Scan for the cell matching the given text and deliver its [x, y] coordinate at center. 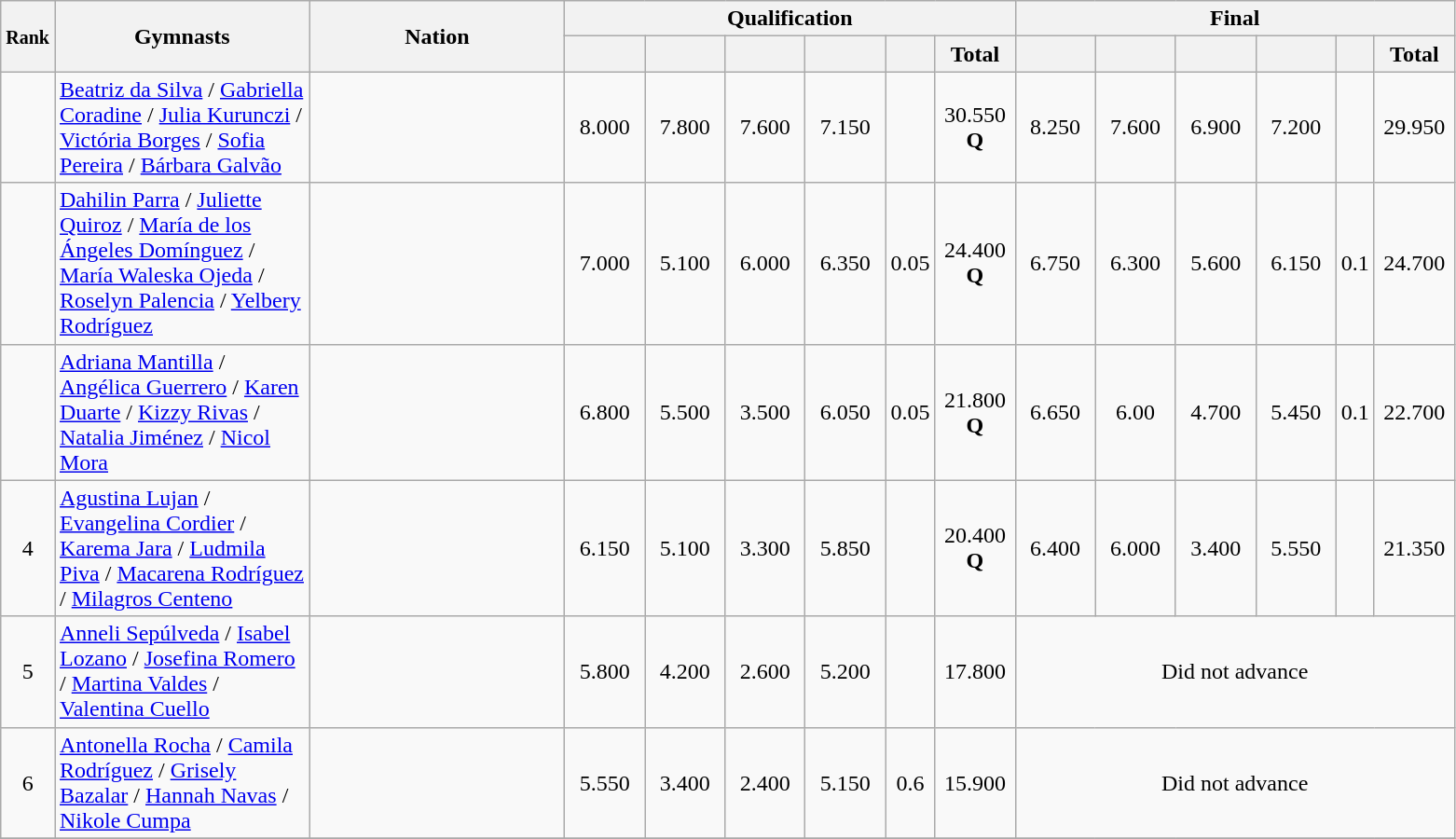
30.550 Q [975, 127]
5.450 [1296, 412]
0.6 [910, 783]
24.700 [1414, 263]
6.400 [1055, 548]
6.300 [1135, 263]
4.700 [1216, 412]
3.500 [765, 412]
6.350 [845, 263]
5 [28, 671]
7.150 [845, 127]
5.600 [1216, 263]
29.950 [1414, 127]
5.150 [845, 783]
7.000 [605, 263]
Nation [437, 36]
6.00 [1135, 412]
22.700 [1414, 412]
Dahilin Parra / Juliette Quiroz / María de los Ángeles Domínguez / María Waleska Ojeda / Roselyn Palencia / Yelbery Rodríguez [182, 263]
6.750 [1055, 263]
8.000 [605, 127]
Agustina Lujan / Evangelina Cordier / Karema Jara / Ludmila Piva / Macarena Rodríguez / Milagros Centeno [182, 548]
Qualification [790, 19]
21.350 [1414, 548]
Adriana Mantilla / Angélica Guerrero / Karen Duarte / Kizzy Rivas / Natalia Jiménez / Nicol Mora [182, 412]
Anneli Sepúlveda / Isabel Lozano / Josefina Romero / Martina Valdes / Valentina Cuello [182, 671]
6.050 [845, 412]
5.200 [845, 671]
6.800 [605, 412]
20.400 Q [975, 548]
2.600 [765, 671]
Gymnasts [182, 36]
7.800 [685, 127]
2.400 [765, 783]
3.300 [765, 548]
4 [28, 548]
24.400 Q [975, 263]
15.900 [975, 783]
7.200 [1296, 127]
Beatriz da Silva / Gabriella Coradine / Julia Kurunczi / Victória Borges / Sofia Pereira / Bárbara Galvão [182, 127]
Final [1234, 19]
Rank [28, 36]
8.250 [1055, 127]
6 [28, 783]
6.900 [1216, 127]
17.800 [975, 671]
21.800 Q [975, 412]
5.500 [685, 412]
4.200 [685, 671]
5.850 [845, 548]
6.650 [1055, 412]
5.800 [605, 671]
Antonella Rocha / Camila Rodríguez / Grisely Bazalar / Hannah Navas / Nikole Cumpa [182, 783]
